Return the (x, y) coordinate for the center point of the cell that contains the specified text.  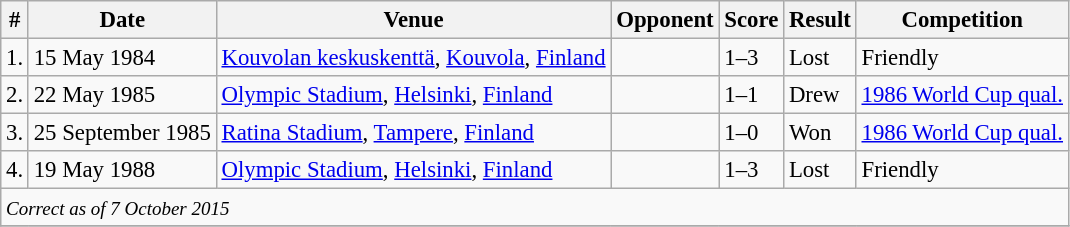
Venue (414, 20)
22 May 1985 (122, 95)
Won (820, 133)
Correct as of 7 October 2015 (535, 208)
Competition (962, 20)
4. (15, 170)
Result (820, 20)
1–0 (752, 133)
19 May 1988 (122, 170)
# (15, 20)
15 May 1984 (122, 58)
Kouvolan keskuskenttä, Kouvola, Finland (414, 58)
1. (15, 58)
Opponent (665, 20)
Score (752, 20)
Ratina Stadium, Tampere, Finland (414, 133)
2. (15, 95)
Date (122, 20)
25 September 1985 (122, 133)
Drew (820, 95)
1–1 (752, 95)
3. (15, 133)
